Search for the cell housing the specified text and yield its (X, Y) center coordinate. 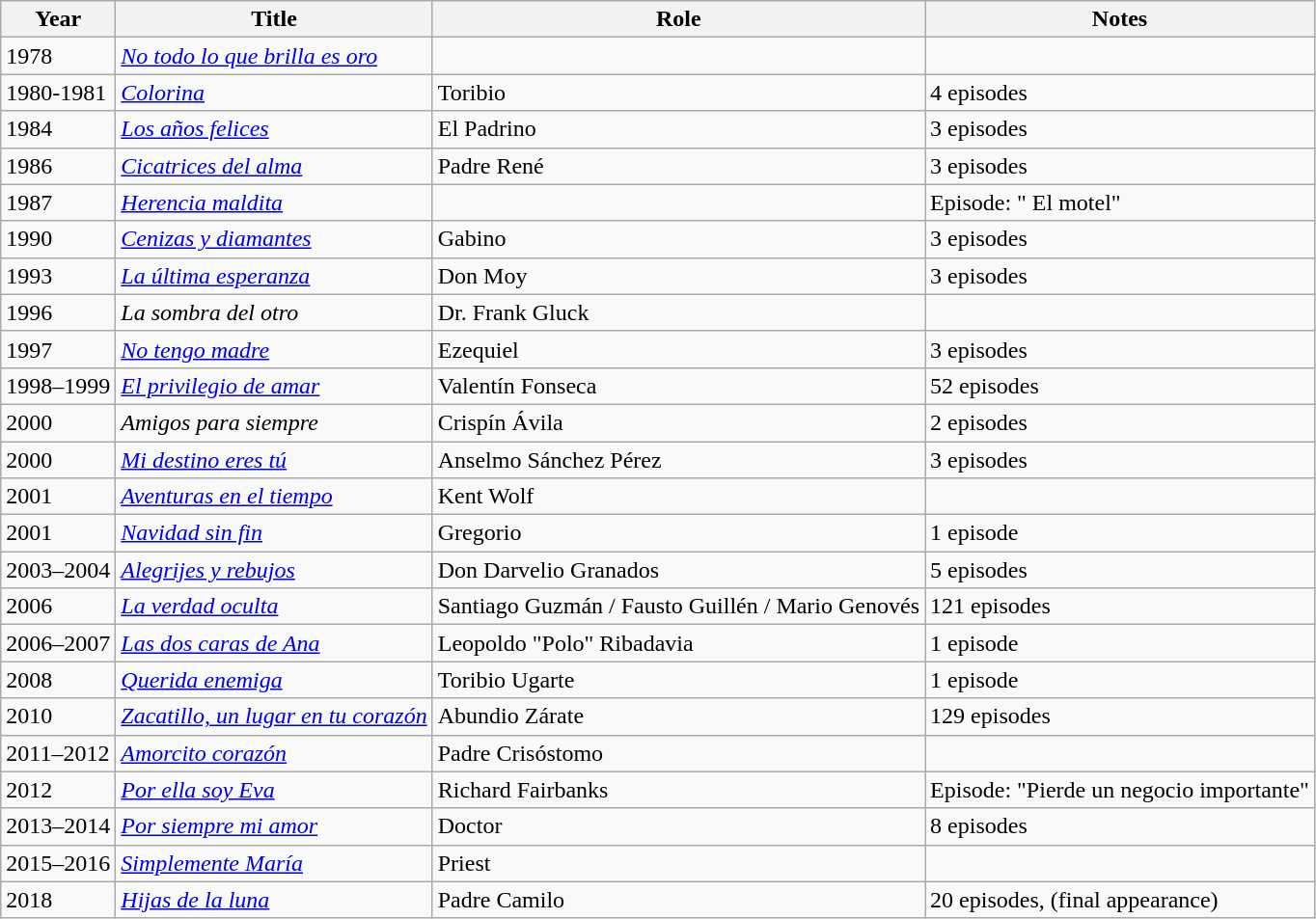
Kent Wolf (678, 497)
Zacatillo, un lugar en tu corazón (274, 716)
2011–2012 (58, 753)
1980-1981 (58, 93)
1996 (58, 312)
La verdad oculta (274, 607)
Padre Crisóstomo (678, 753)
Role (678, 19)
Aventuras en el tiempo (274, 497)
Doctor (678, 826)
Richard Fairbanks (678, 790)
4 episodes (1120, 93)
Valentín Fonseca (678, 386)
Los años felices (274, 129)
2006 (58, 607)
Title (274, 19)
Herencia maldita (274, 203)
Dr. Frank Gluck (678, 312)
20 episodes, (final appearance) (1120, 900)
Mi destino eres tú (274, 460)
Navidad sin fin (274, 533)
Gregorio (678, 533)
Toribio (678, 93)
1987 (58, 203)
2006–2007 (58, 643)
Abundio Zárate (678, 716)
52 episodes (1120, 386)
1998–1999 (58, 386)
Padre Camilo (678, 900)
Don Moy (678, 276)
5 episodes (1120, 570)
Por siempre mi amor (274, 826)
Leopoldo "Polo" Ribadavia (678, 643)
El privilegio de amar (274, 386)
Santiago Guzmán / Fausto Guillén / Mario Genovés (678, 607)
Episode: " El motel" (1120, 203)
Amorcito corazón (274, 753)
Crispín Ávila (678, 422)
Priest (678, 863)
Querida enemiga (274, 680)
2008 (58, 680)
129 episodes (1120, 716)
Amigos para siempre (274, 422)
2013–2014 (58, 826)
Episode: "Pierde un negocio importante" (1120, 790)
El Padrino (678, 129)
2010 (58, 716)
Cicatrices del alma (274, 166)
Padre René (678, 166)
Gabino (678, 239)
Hijas de la luna (274, 900)
1986 (58, 166)
Por ella soy Eva (274, 790)
1990 (58, 239)
Cenizas y diamantes (274, 239)
No todo lo que brilla es oro (274, 56)
121 episodes (1120, 607)
8 episodes (1120, 826)
La sombra del otro (274, 312)
1997 (58, 349)
Colorina (274, 93)
Anselmo Sánchez Pérez (678, 460)
Toribio Ugarte (678, 680)
Simplemente María (274, 863)
2003–2004 (58, 570)
1993 (58, 276)
1978 (58, 56)
La última esperanza (274, 276)
1984 (58, 129)
Alegrijes y rebujos (274, 570)
2018 (58, 900)
2 episodes (1120, 422)
No tengo madre (274, 349)
Ezequiel (678, 349)
Year (58, 19)
2012 (58, 790)
Don Darvelio Granados (678, 570)
Las dos caras de Ana (274, 643)
Notes (1120, 19)
2015–2016 (58, 863)
